Capture the cell that displays the provided text and extract its [X, Y] central coordinate. 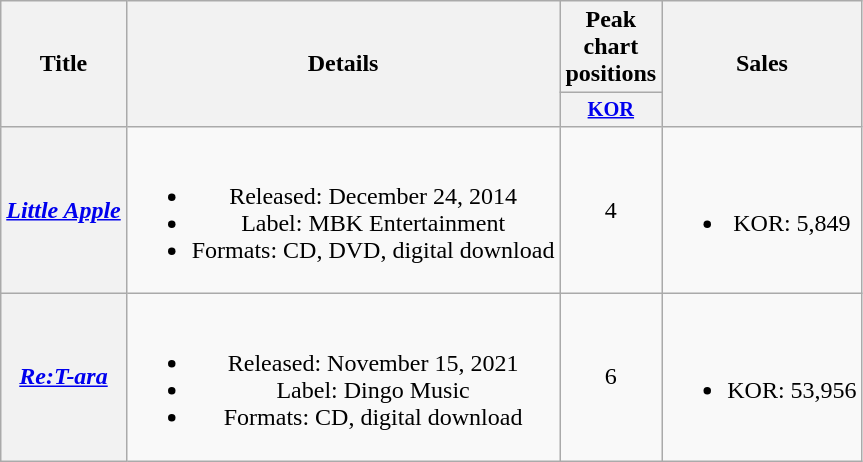
KOR: 5,849 [762, 210]
Little Apple [64, 210]
Released: December 24, 2014Label: MBK EntertainmentFormats: CD, DVD, digital download [343, 210]
Details [343, 64]
Peak chart positions [611, 47]
4 [611, 210]
Released: November 15, 2021Label: Dingo MusicFormats: CD, digital download [343, 378]
KOR: 53,956 [762, 378]
6 [611, 378]
Sales [762, 64]
KOR [611, 110]
Title [64, 64]
Re:T-ara [64, 378]
